Return the [x, y] coordinate for the center point of the cell that contains the specified text.  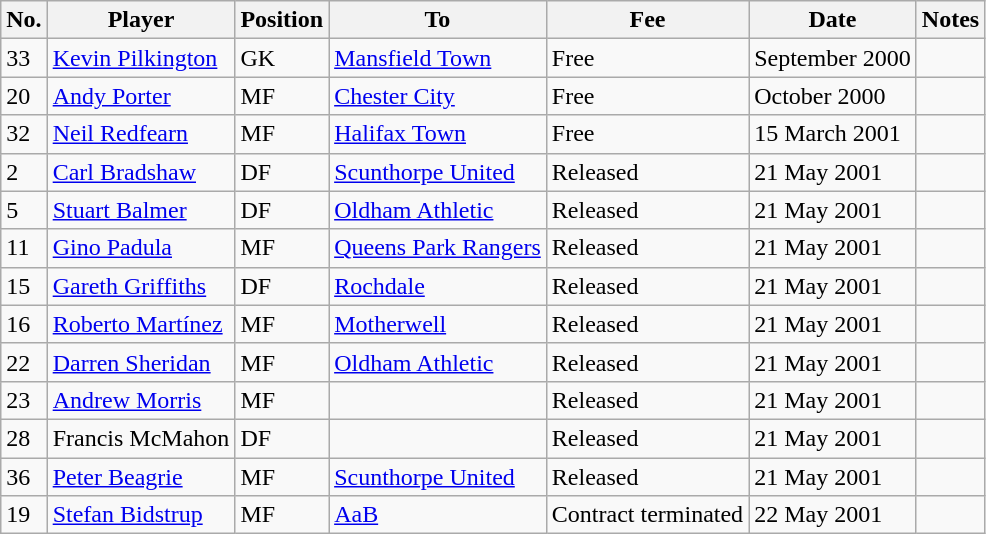
33 [24, 58]
Fee [647, 20]
Andrew Morris [141, 400]
20 [24, 96]
22 [24, 362]
15 March 2001 [833, 134]
Kevin Pilkington [141, 58]
Player [141, 20]
Notes [950, 20]
AaB [438, 515]
Halifax Town [438, 134]
Stuart Balmer [141, 210]
Queens Park Rangers [438, 248]
October 2000 [833, 96]
GK [282, 58]
Gareth Griffiths [141, 286]
16 [24, 324]
Motherwell [438, 324]
Gino Padula [141, 248]
No. [24, 20]
Darren Sheridan [141, 362]
September 2000 [833, 58]
15 [24, 286]
36 [24, 477]
28 [24, 438]
Position [282, 20]
Carl Bradshaw [141, 172]
Roberto Martínez [141, 324]
19 [24, 515]
Stefan Bidstrup [141, 515]
32 [24, 134]
Andy Porter [141, 96]
Mansfield Town [438, 58]
Contract terminated [647, 515]
Neil Redfearn [141, 134]
22 May 2001 [833, 515]
5 [24, 210]
2 [24, 172]
Francis McMahon [141, 438]
11 [24, 248]
To [438, 20]
Rochdale [438, 286]
Date [833, 20]
Chester City [438, 96]
Peter Beagrie [141, 477]
23 [24, 400]
